Detect which cell encompasses the target text, then output its [x, y] center coordinate. 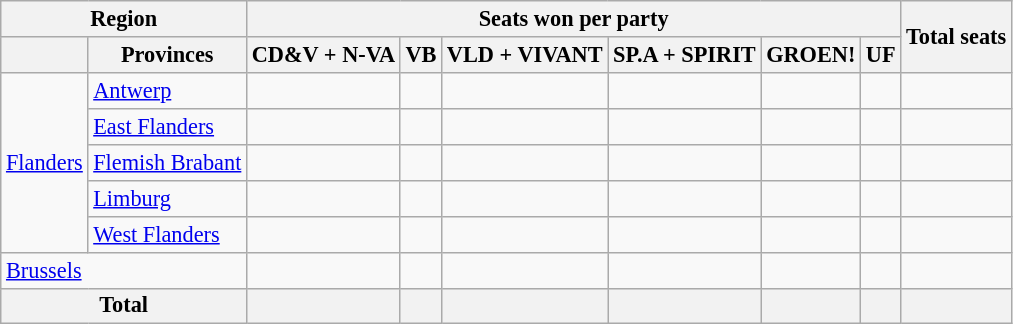
West Flanders [168, 234]
CD&V + N-VA [324, 55]
Seats won per party [574, 19]
Provinces [168, 55]
Total seats [956, 37]
UF [881, 55]
East Flanders [168, 126]
Flemish Brabant [168, 162]
SP.A + SPIRIT [684, 55]
Antwerp [168, 90]
GROEN! [811, 55]
Limburg [168, 198]
Flanders [44, 162]
Total [124, 306]
VLD + VIVANT [525, 55]
Brussels [124, 270]
Region [124, 19]
VB [420, 55]
